Detect which cell encompasses the target text, then output its (X, Y) center coordinate. 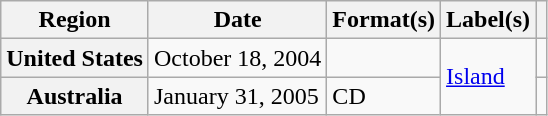
United States (75, 58)
Region (75, 20)
Label(s) (488, 20)
Date (237, 20)
Format(s) (384, 20)
October 18, 2004 (237, 58)
January 31, 2005 (237, 96)
CD (384, 96)
Australia (75, 96)
Island (488, 77)
